Output the [X, Y] coordinate of the center of the cell containing the given text.  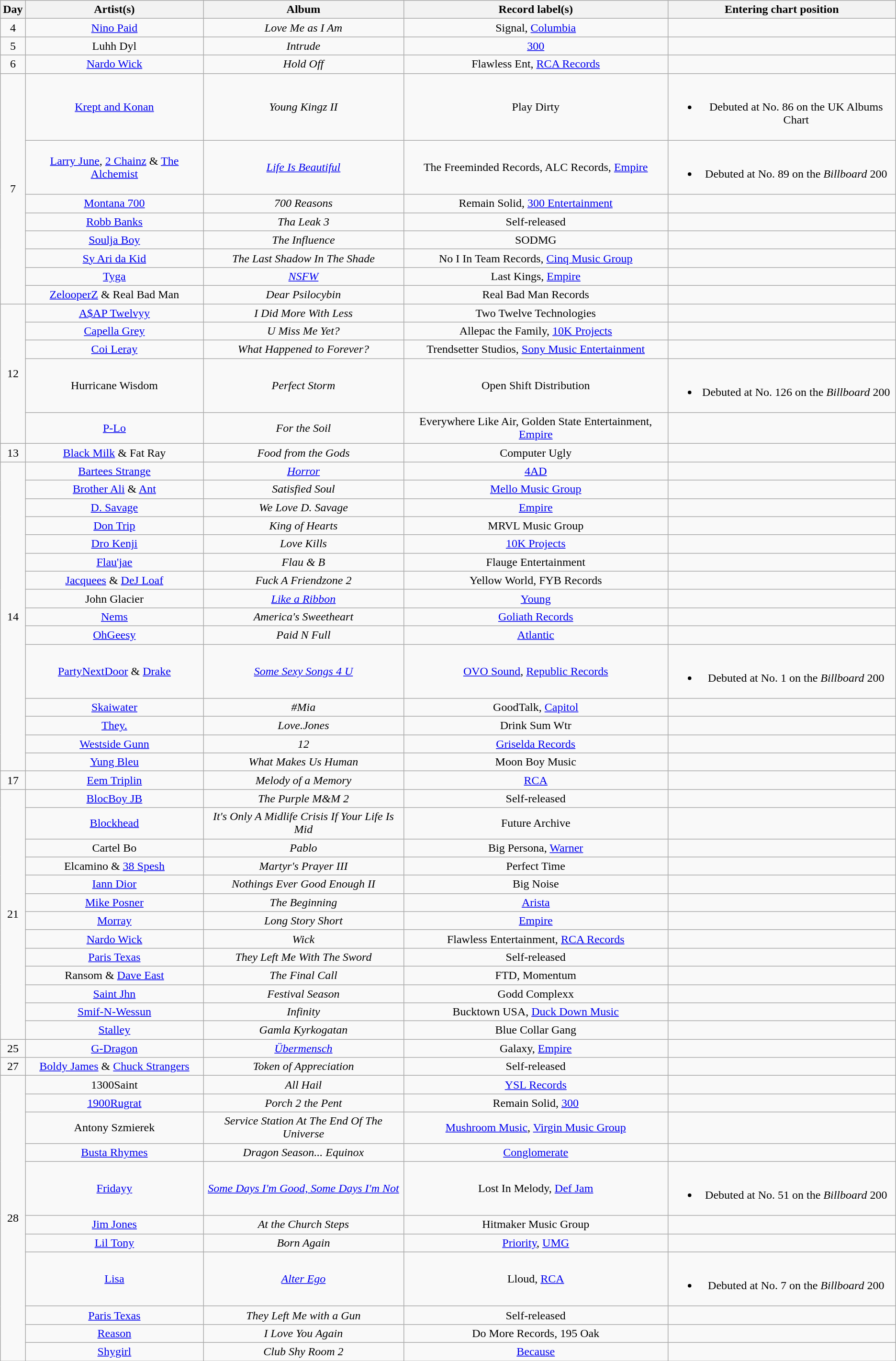
Goliath Records [536, 617]
7 [13, 189]
17 [13, 780]
Love Kills [303, 544]
Festival Season [303, 993]
Remain Solid, 300 Entertainment [536, 203]
The Influence [303, 240]
Busta Rhymes [114, 1152]
Antony Szmierek [114, 1128]
For the Soil [303, 428]
Blue Collar Gang [536, 1030]
Montana 700 [114, 203]
14 [13, 617]
Dro Kenji [114, 544]
Debuted at No. 89 on the Billboard 200 [782, 168]
Boldy James & Chuck Strangers [114, 1067]
Capella Grey [114, 331]
Iann Dior [114, 884]
Krept and Konan [114, 107]
Lloud, RCA [536, 1279]
OhGeesy [114, 635]
PartyNextDoor & Drake [114, 671]
BlocBoy JB [114, 799]
Don Trip [114, 526]
Galaxy, Empire [536, 1048]
Two Twelve Technologies [536, 313]
They Left Me with a Gun [303, 1315]
Horror [303, 471]
RCA [536, 780]
Yellow World, FYB Records [536, 580]
Alter Ego [303, 1279]
Atlantic [536, 635]
A$AP Twelvyy [114, 313]
No I In Team Records, Cinq Music Group [536, 258]
Paid N Full [303, 635]
Eem Triplin [114, 780]
Arista [536, 902]
Skaiwater [114, 708]
NSFW [303, 276]
Food from the Gods [303, 453]
Lost In Melody, Def Jam [536, 1188]
Mike Posner [114, 902]
Melody of a Memory [303, 780]
Record label(s) [536, 10]
Remain Solid, 300 [536, 1103]
Porch 2 the Pent [303, 1103]
King of Hearts [303, 526]
Robb Banks [114, 222]
Debuted at No. 1 on the Billboard 200 [782, 671]
Album [303, 10]
What Happened to Forever? [303, 349]
Trendsetter Studios, Sony Music Entertainment [536, 349]
Allepac the Family, 10K Projects [536, 331]
The Final Call [303, 975]
Cartel Bo [114, 848]
Luhh Dyl [114, 46]
They. [114, 726]
What Makes Us Human [303, 762]
Real Bad Man Records [536, 294]
Nems [114, 617]
All Hail [303, 1085]
Do More Records, 195 Oak [536, 1333]
Lisa [114, 1279]
Born Again [303, 1243]
Saint Jhn [114, 993]
Mushroom Music, Virgin Music Group [536, 1128]
Some Sexy Songs 4 U [303, 671]
Big Persona, Warner [536, 848]
1300Saint [114, 1085]
Perfect Time [536, 866]
Bartees Strange [114, 471]
Brother Ali & Ant [114, 489]
Debuted at No. 86 on the UK Albums Chart [782, 107]
Elcamino & 38 Spesh [114, 866]
Yung Bleu [114, 762]
Dragon Season... Equinox [303, 1152]
25 [13, 1048]
Jim Jones [114, 1225]
Big Noise [536, 884]
Dear Psilocybin [303, 294]
Some Days I'm Good, Some Days I'm Not [303, 1188]
Future Archive [536, 823]
Soulja Boy [114, 240]
Westside Gunn [114, 744]
It's Only A Midlife Crisis If Your Life Is Mid [303, 823]
27 [13, 1067]
6 [13, 64]
I Love You Again [303, 1333]
P-Lo [114, 428]
ZelooperZ & Real Bad Man [114, 294]
Love.Jones [303, 726]
28 [13, 1218]
Mello Music Group [536, 489]
Everywhere Like Air, Golden State Entertainment, Empire [536, 428]
Artist(s) [114, 10]
Perfect Storm [303, 386]
Infinity [303, 1012]
GoodTalk, Capitol [536, 708]
Flawless Entertainment, RCA Records [536, 939]
Übermensch [303, 1048]
Hold Off [303, 64]
MRVL Music Group [536, 526]
Club Shy Room 2 [303, 1351]
Open Shift Distribution [536, 386]
Tha Leak 3 [303, 222]
Gamla Kyrkogatan [303, 1030]
They Left Me With The Sword [303, 957]
Flau'jae [114, 562]
1900Rugrat [114, 1103]
Long Story Short [303, 921]
Computer Ugly [536, 453]
Moon Boy Music [536, 762]
Like a Ribbon [303, 598]
At the Church Steps [303, 1225]
YSL Records [536, 1085]
Debuted at No. 51 on the Billboard 200 [782, 1188]
Reason [114, 1333]
Nino Paid [114, 28]
Debuted at No. 7 on the Billboard 200 [782, 1279]
300 [536, 46]
America's Sweetheart [303, 617]
Flawless Ent, RCA Records [536, 64]
Coi Leray [114, 349]
Sy Ari da Kid [114, 258]
5 [13, 46]
Satisfied Soul [303, 489]
John Glacier [114, 598]
Ransom & Dave East [114, 975]
Intrude [303, 46]
13 [13, 453]
Debuted at No. 126 on the Billboard 200 [782, 386]
I Did More With Less [303, 313]
700 Reasons [303, 203]
Fridayy [114, 1188]
The Freeminded Records, ALC Records, Empire [536, 168]
4 [13, 28]
Last Kings, Empire [536, 276]
Young Kingz II [303, 107]
OVO Sound, Republic Records [536, 671]
Martyr's Prayer III [303, 866]
#Mia [303, 708]
10K Projects [536, 544]
The Beginning [303, 902]
Priority, UMG [536, 1243]
Life Is Beautiful [303, 168]
Signal, Columbia [536, 28]
G-Dragon [114, 1048]
Love Me as I Am [303, 28]
U Miss Me Yet? [303, 331]
Godd Complexx [536, 993]
D. Savage [114, 507]
Shygirl [114, 1351]
Hitmaker Music Group [536, 1225]
Bucktown USA, Duck Down Music [536, 1012]
The Purple M&M 2 [303, 799]
FTD, Momentum [536, 975]
SODMG [536, 240]
We Love D. Savage [303, 507]
Smif-N-Wessun [114, 1012]
Larry June, 2 Chainz & The Alchemist [114, 168]
21 [13, 914]
Tyga [114, 276]
Fuck A Friendzone 2 [303, 580]
Conglomerate [536, 1152]
Flau & B [303, 562]
Service Station At The End Of The Universe [303, 1128]
Drink Sum Wtr [536, 726]
Wick [303, 939]
Jacquees & DeJ Loaf [114, 580]
Because [536, 1351]
Young [536, 598]
Token of Appreciation [303, 1067]
Black Milk & Fat Ray [114, 453]
Stalley [114, 1030]
Pablo [303, 848]
Griselda Records [536, 744]
Blockhead [114, 823]
Morray [114, 921]
Day [13, 10]
The Last Shadow In The Shade [303, 258]
Entering chart position [782, 10]
Lil Tony [114, 1243]
4AD [536, 471]
Nothings Ever Good Enough II [303, 884]
Hurricane Wisdom [114, 386]
Play Dirty [536, 107]
Flauge Entertainment [536, 562]
